Return the (x, y) coordinate for the center point of the cell that contains the specified text.  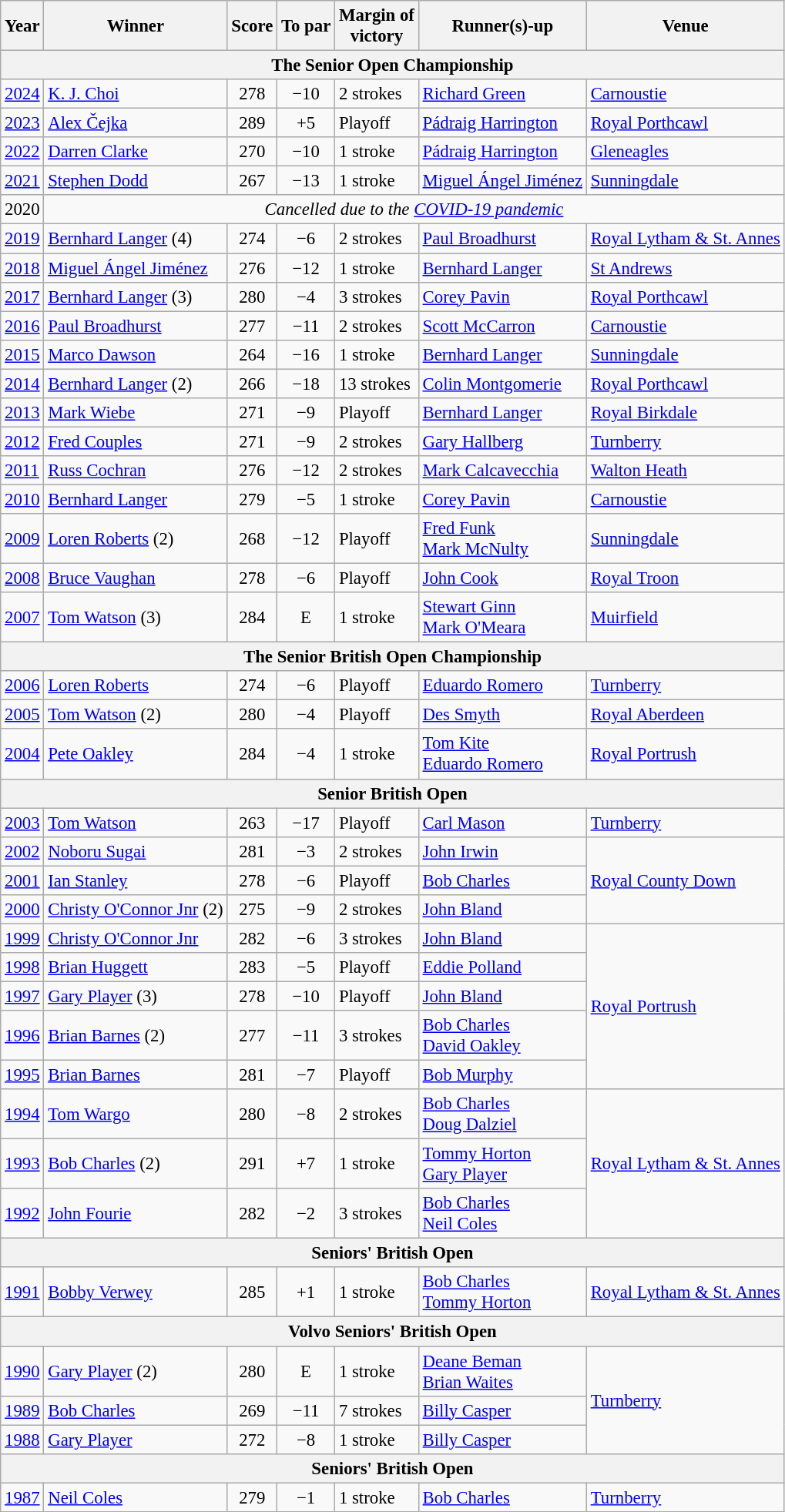
Brian Huggett (136, 967)
Noboru Sugai (136, 851)
Winner (136, 26)
Marco Dawson (136, 354)
Mark Wiebe (136, 413)
John Cook (502, 578)
269 (253, 1410)
−18 (307, 384)
John Fourie (136, 1214)
The Senior Open Championship (393, 65)
1990 (22, 1371)
2006 (22, 686)
Tom Watson (136, 823)
1993 (22, 1165)
Margin ofvictory (377, 26)
2017 (22, 297)
Carl Mason (502, 823)
1989 (22, 1410)
Tommy Horton Gary Player (502, 1165)
266 (253, 384)
268 (253, 539)
2015 (22, 354)
−16 (307, 354)
1994 (22, 1114)
1988 (22, 1440)
7 strokes (377, 1410)
Loren Roberts (136, 686)
The Senior British Open Championship (393, 657)
Eduardo Romero (502, 686)
Christy O'Connor Jnr (136, 938)
Gary Player (3) (136, 996)
2022 (22, 152)
Bernhard Langer (3) (136, 297)
−17 (307, 823)
Russ Cochran (136, 471)
To par (307, 26)
1997 (22, 996)
Deane Beman Brian Waites (502, 1371)
Alex Čejka (136, 123)
Bob Charles Tommy Horton (502, 1292)
291 (253, 1165)
Christy O'Connor Jnr (2) (136, 910)
Stephen Dodd (136, 181)
Colin Montgomerie (502, 384)
1987 (22, 1497)
Fred Couples (136, 441)
285 (253, 1292)
Muirfield (686, 618)
2002 (22, 851)
Tom Watson (2) (136, 715)
2013 (22, 413)
270 (253, 152)
K. J. Choi (136, 94)
Bob Charles Doug Dalziel (502, 1114)
Richard Green (502, 94)
2023 (22, 123)
2018 (22, 268)
Eddie Polland (502, 967)
Brian Barnes (2) (136, 1035)
Bruce Vaughan (136, 578)
1998 (22, 967)
2004 (22, 755)
289 (253, 123)
Walton Heath (686, 471)
Brian Barnes (136, 1075)
Fred Funk Mark McNulty (502, 539)
275 (253, 910)
Des Smyth (502, 715)
2007 (22, 618)
2009 (22, 539)
Bob Murphy (502, 1075)
+5 (307, 123)
Bob Charles David Oakley (502, 1035)
St Andrews (686, 268)
Gary Player (136, 1440)
Volvo Seniors' British Open (393, 1332)
2000 (22, 910)
1995 (22, 1075)
Gleneagles (686, 152)
2021 (22, 181)
Gary Hallberg (502, 441)
Neil Coles (136, 1497)
−13 (307, 181)
2020 (22, 210)
Year (22, 26)
−7 (307, 1075)
2003 (22, 823)
283 (253, 967)
Loren Roberts (2) (136, 539)
Runner(s)-up (502, 26)
John Irwin (502, 851)
+1 (307, 1292)
−2 (307, 1214)
2008 (22, 578)
Bobby Verwey (136, 1292)
+7 (307, 1165)
Mark Calcavecchia (502, 471)
Score (253, 26)
Bob Charles (2) (136, 1165)
Bob Charles Neil Coles (502, 1214)
Gary Player (2) (136, 1371)
Ian Stanley (136, 880)
Stewart Ginn Mark O'Meara (502, 618)
Tom Watson (3) (136, 618)
1992 (22, 1214)
2014 (22, 384)
Darren Clarke (136, 152)
Pete Oakley (136, 755)
2005 (22, 715)
2019 (22, 239)
2012 (22, 441)
Venue (686, 26)
263 (253, 823)
Royal Troon (686, 578)
1996 (22, 1035)
2010 (22, 499)
264 (253, 354)
272 (253, 1440)
Scott McCarron (502, 326)
2016 (22, 326)
Royal Birkdale (686, 413)
Senior British Open (393, 793)
2024 (22, 94)
Bernhard Langer (4) (136, 239)
1991 (22, 1292)
−3 (307, 851)
Royal County Down (686, 880)
Bernhard Langer (2) (136, 384)
Cancelled due to the COVID-19 pandemic (414, 210)
2001 (22, 880)
1999 (22, 938)
Royal Aberdeen (686, 715)
13 strokes (377, 384)
Tom Wargo (136, 1114)
−1 (307, 1497)
267 (253, 181)
Tom Kite Eduardo Romero (502, 755)
2011 (22, 471)
